Search for the cell housing the specified text and yield its [x, y] center coordinate. 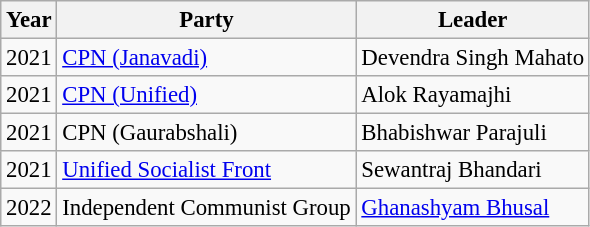
CPN (Gaurabshali) [206, 133]
Devendra Singh Mahato [472, 58]
Leader [472, 20]
Sewantraj Bhandari [472, 170]
Unified Socialist Front [206, 170]
Ghanashyam Bhusal [472, 208]
Independent Communist Group [206, 208]
Year [29, 20]
CPN (Unified) [206, 95]
2022 [29, 208]
Alok Rayamajhi [472, 95]
Party [206, 20]
Bhabishwar Parajuli [472, 133]
CPN (Janavadi) [206, 58]
